Locate the cell with the specified text and output its [X, Y] center coordinate. 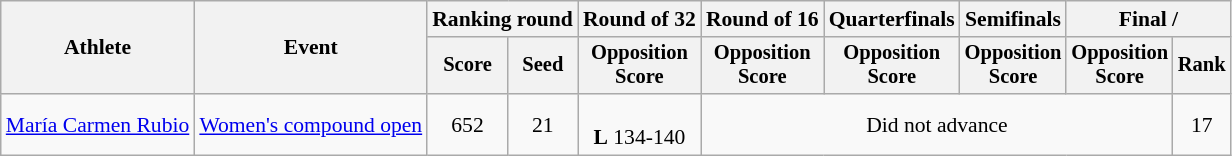
Ranking round [502, 19]
21 [543, 124]
Quarterfinals [892, 19]
L 134-140 [640, 124]
Event [310, 48]
Athlete [98, 48]
Round of 32 [640, 19]
Score [468, 66]
Semifinals [1014, 19]
María Carmen Rubio [98, 124]
Final / [1148, 19]
Women's compound open [310, 124]
652 [468, 124]
Did not advance [937, 124]
Round of 16 [762, 19]
Rank [1202, 66]
17 [1202, 124]
Seed [543, 66]
